Extract the [X, Y] coordinate from the center of the cell holding the provided text.  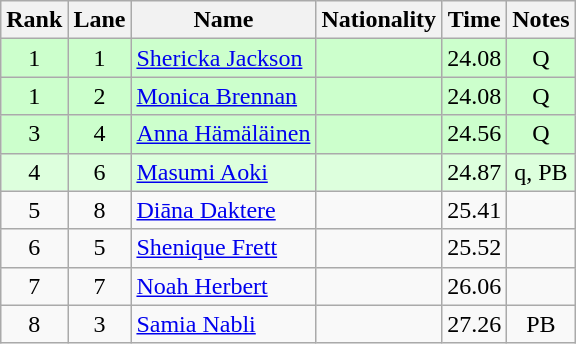
Rank [34, 20]
Diāna Daktere [224, 210]
Noah Herbert [224, 286]
25.41 [474, 210]
24.87 [474, 172]
PB [541, 324]
Name [224, 20]
25.52 [474, 248]
24.56 [474, 134]
Samia Nabli [224, 324]
2 [100, 96]
q, PB [541, 172]
Shericka Jackson [224, 58]
Notes [541, 20]
Monica Brennan [224, 96]
Lane [100, 20]
26.06 [474, 286]
Shenique Frett [224, 248]
Anna Hämäläinen [224, 134]
Time [474, 20]
Masumi Aoki [224, 172]
27.26 [474, 324]
Nationality [379, 20]
